Pinpoint the cell where the given text exists, returning its (x, y) midpoint coordinate. 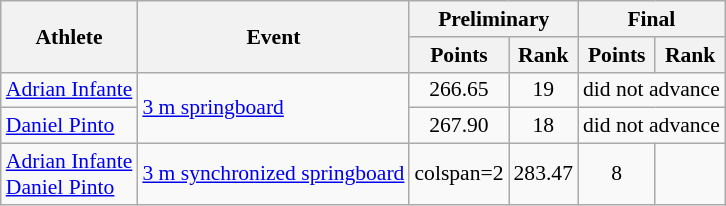
267.90 (458, 126)
3 m synchronized springboard (273, 174)
3 m springboard (273, 108)
Final (652, 19)
colspan=2 (458, 174)
Event (273, 36)
Adrian Infante (70, 90)
Daniel Pinto (70, 126)
18 (542, 126)
Preliminary (494, 19)
266.65 (458, 90)
283.47 (542, 174)
8 (616, 174)
Athlete (70, 36)
19 (542, 90)
Adrian InfanteDaniel Pinto (70, 174)
